Output the [X, Y] coordinate of the center of the cell containing the given text.  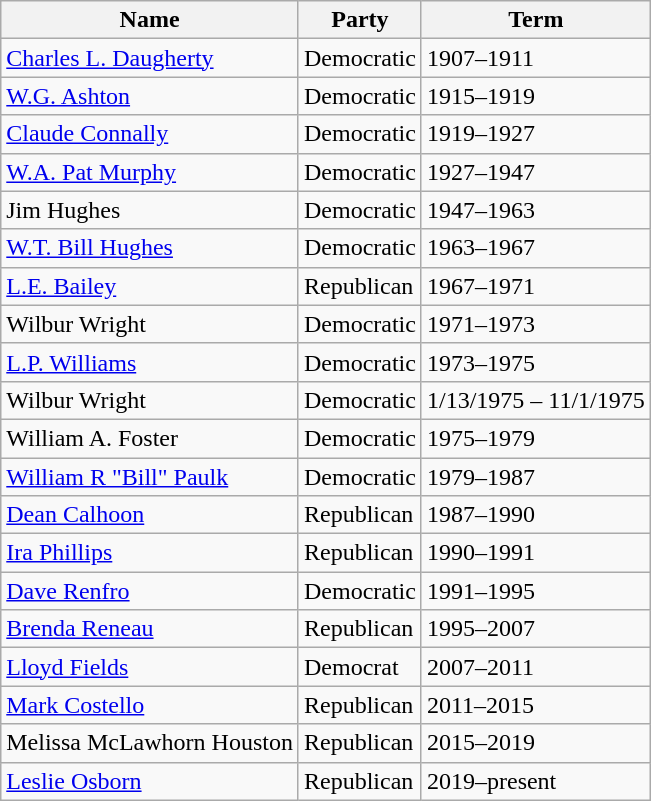
Melissa McLawhorn Houston [150, 743]
1991–1995 [536, 591]
Ira Phillips [150, 553]
1979–1987 [536, 477]
1971–1973 [536, 324]
2011–2015 [536, 705]
W.T. Bill Hughes [150, 248]
1967–1971 [536, 286]
1973–1975 [536, 362]
2019–present [536, 781]
Jim Hughes [150, 210]
Mark Costello [150, 705]
1975–1979 [536, 438]
Term [536, 20]
1990–1991 [536, 553]
Claude Connally [150, 134]
1995–2007 [536, 629]
William R "Bill" Paulk [150, 477]
1919–1927 [536, 134]
Lloyd Fields [150, 667]
Party [360, 20]
1/13/1975 – 11/1/1975 [536, 400]
Name [150, 20]
1907–1911 [536, 58]
1915–1919 [536, 96]
1927–1947 [536, 172]
Brenda Reneau [150, 629]
1947–1963 [536, 210]
Dave Renfro [150, 591]
1963–1967 [536, 248]
1987–1990 [536, 515]
Dean Calhoon [150, 515]
W.A. Pat Murphy [150, 172]
2007–2011 [536, 667]
William A. Foster [150, 438]
L.E. Bailey [150, 286]
Leslie Osborn [150, 781]
Charles L. Daugherty [150, 58]
2015–2019 [536, 743]
L.P. Williams [150, 362]
Democrat [360, 667]
W.G. Ashton [150, 96]
